Determine the [x, y] coordinate at the center of the cell enclosing the given text.  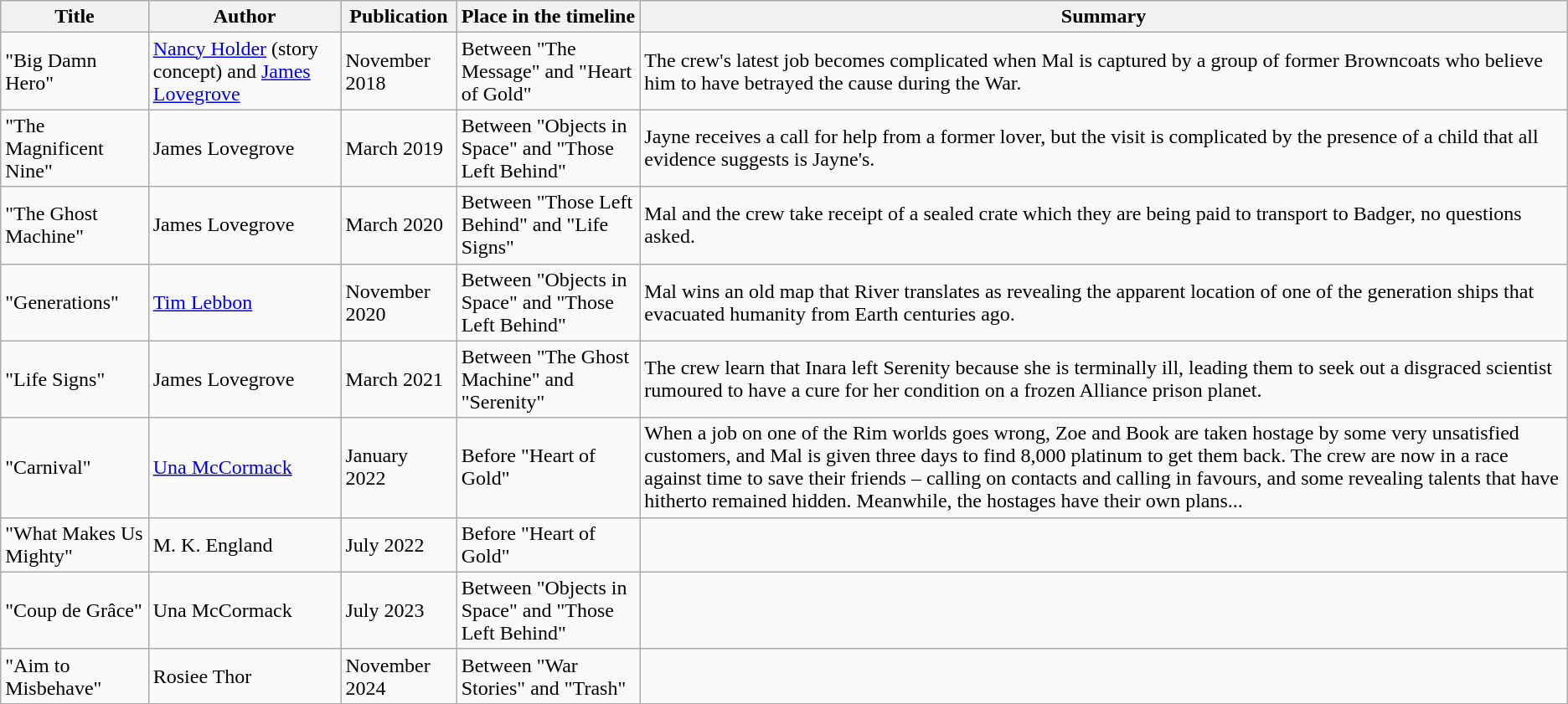
Place in the timeline [548, 17]
March 2020 [399, 225]
Jayne receives a call for help from a former lover, but the visit is complicated by the presence of a child that all evidence suggests is Jayne's. [1104, 148]
"What Makes Us Mighty" [75, 544]
"Aim to Misbehave" [75, 676]
July 2023 [399, 610]
"Coup de Grâce" [75, 610]
"Generations" [75, 302]
Between "Those Left Behind" and "Life Signs" [548, 225]
Between "The Message" and "Heart of Gold" [548, 71]
"Life Signs" [75, 379]
November 2020 [399, 302]
Tim Lebbon [245, 302]
"Carnival" [75, 467]
Mal and the crew take receipt of a sealed crate which they are being paid to transport to Badger, no questions asked. [1104, 225]
July 2022 [399, 544]
March 2021 [399, 379]
November 2018 [399, 71]
Author [245, 17]
January 2022 [399, 467]
Nancy Holder (story concept) and James Lovegrove [245, 71]
Summary [1104, 17]
November 2024 [399, 676]
"The Ghost Machine" [75, 225]
Publication [399, 17]
Between "The Ghost Machine" and "Serenity" [548, 379]
Between "War Stories" and "Trash" [548, 676]
"Big Damn Hero" [75, 71]
Title [75, 17]
M. K. England [245, 544]
"The Magnificent Nine" [75, 148]
Rosiee Thor [245, 676]
March 2019 [399, 148]
